Return the (x, y) coordinate for the center point of the cell that contains the specified text.  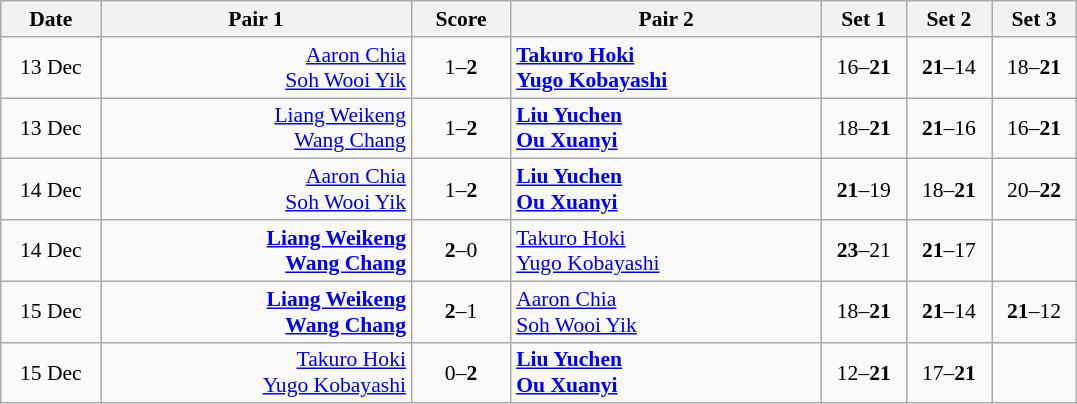
21–17 (948, 250)
Set 2 (948, 19)
20–22 (1034, 190)
21–12 (1034, 312)
Set 3 (1034, 19)
2–0 (461, 250)
Score (461, 19)
Set 1 (864, 19)
21–16 (948, 128)
17–21 (948, 372)
23–21 (864, 250)
Pair 1 (256, 19)
12–21 (864, 372)
0–2 (461, 372)
Date (51, 19)
21–19 (864, 190)
Pair 2 (666, 19)
2–1 (461, 312)
